Determine the (X, Y) coordinate at the center of the cell enclosing the given text.  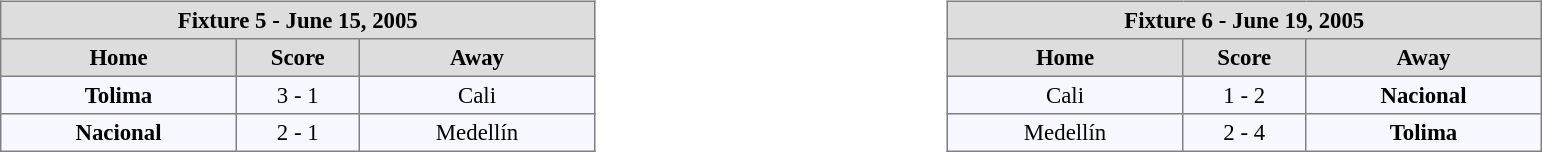
2 - 1 (298, 133)
1 - 2 (1244, 95)
Fixture 5 - June 15, 2005 (298, 20)
3 - 1 (298, 95)
Fixture 6 - June 19, 2005 (1244, 20)
2 - 4 (1244, 133)
